Capture the cell that displays the provided text and extract its [x, y] central coordinate. 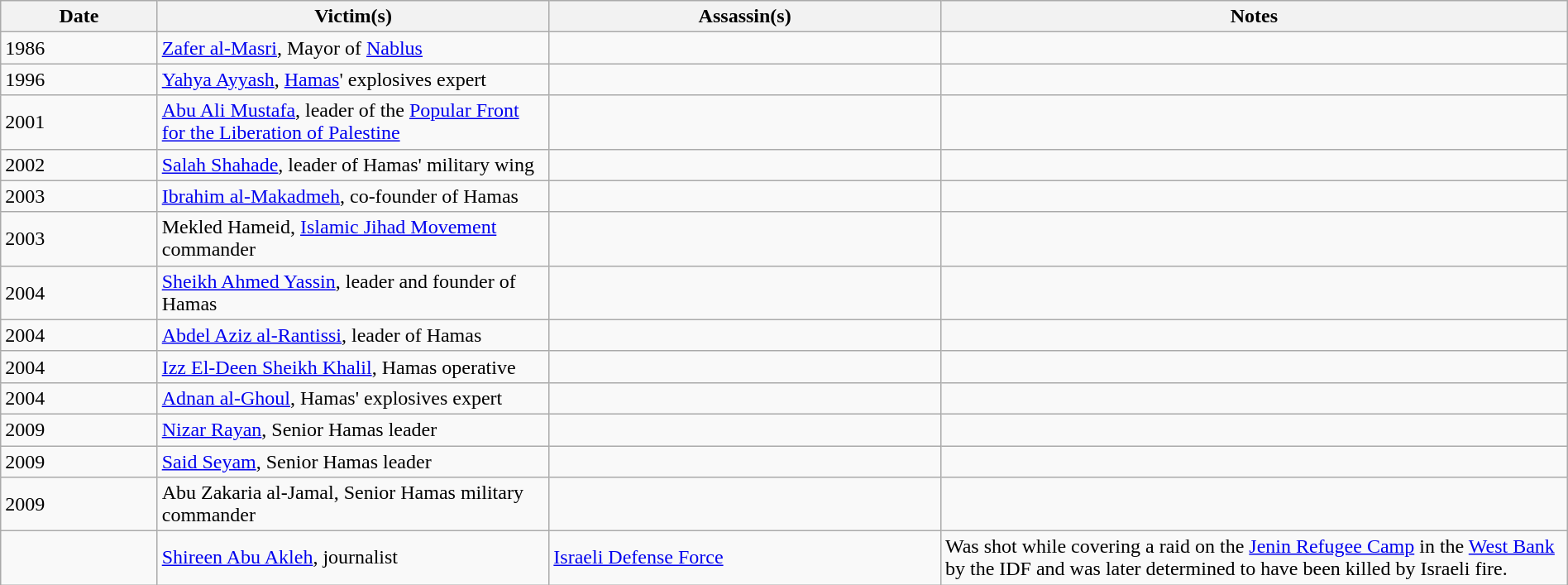
Mekled Hameid, Islamic Jihad Movement commander [353, 238]
Israeli Defense Force [745, 558]
Yahya Ayyash, Hamas' explosives expert [353, 79]
1986 [79, 48]
Date [79, 17]
Salah Shahade, leader of Hamas' military wing [353, 165]
Adnan al-Ghoul, Hamas' explosives expert [353, 398]
Abu Zakaria al-Jamal, Senior Hamas military commander [353, 505]
Notes [1254, 17]
2001 [79, 122]
Nizar Rayan, Senior Hamas leader [353, 429]
2002 [79, 165]
Shireen Abu Akleh, journalist [353, 558]
Abu Ali Mustafa, leader of the Popular Front for the Liberation of Palestine [353, 122]
Izz El-Deen Sheikh Khalil, Hamas operative [353, 367]
Sheikh Ahmed Yassin, leader and founder of Hamas [353, 293]
Ibrahim al-Makadmeh, co-founder of Hamas [353, 196]
Abdel Aziz al-Rantissi, leader of Hamas [353, 335]
Zafer al-Masri, Mayor of Nablus [353, 48]
1996 [79, 79]
Said Seyam, Senior Hamas leader [353, 461]
Victim(s) [353, 17]
Assassin(s) [745, 17]
Was shot while covering a raid on the Jenin Refugee Camp in the West Bank by the IDF and was later determined to have been killed by Israeli fire. [1254, 558]
